Provide the (x, y) coordinate of the cell's center where the given text is located.  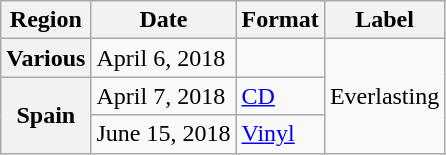
CD (280, 96)
June 15, 2018 (164, 134)
Everlasting (384, 96)
April 7, 2018 (164, 96)
Region (46, 20)
Various (46, 58)
Vinyl (280, 134)
Label (384, 20)
Spain (46, 115)
April 6, 2018 (164, 58)
Date (164, 20)
Format (280, 20)
